For the text-containing cell, return its midpoint in (X, Y) coordinate format. 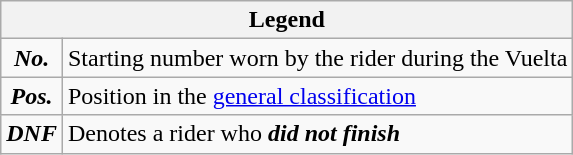
Pos. (32, 96)
Starting number worn by the rider during the Vuelta (317, 58)
No. (32, 58)
Legend (287, 20)
Position in the general classification (317, 96)
Denotes a rider who did not finish (317, 134)
DNF (32, 134)
